Identify which cell holds the provided text, then report its [x, y] central coordinate. 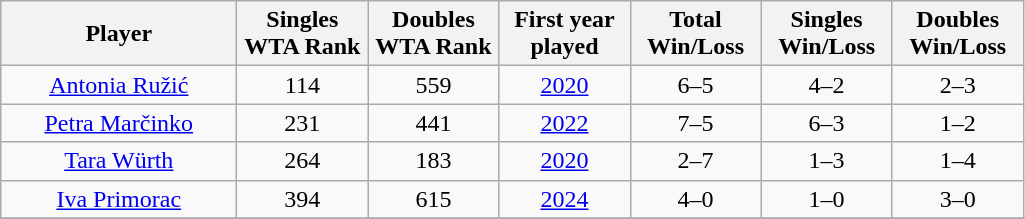
114 [302, 85]
615 [434, 199]
DoublesWTA Rank [434, 34]
4–2 [826, 85]
231 [302, 123]
441 [434, 123]
Antonia Ružić [119, 85]
Iva Primorac [119, 199]
6–5 [696, 85]
Petra Marčinko [119, 123]
TotalWin/Loss [696, 34]
3–0 [958, 199]
Player [119, 34]
Tara Würth [119, 161]
DoublesWin/Loss [958, 34]
1–0 [826, 199]
2024 [564, 199]
394 [302, 199]
559 [434, 85]
7–5 [696, 123]
SinglesWin/Loss [826, 34]
First yearplayed [564, 34]
2022 [564, 123]
1–2 [958, 123]
SinglesWTA Rank [302, 34]
2–3 [958, 85]
1–4 [958, 161]
264 [302, 161]
183 [434, 161]
2–7 [696, 161]
4–0 [696, 199]
1–3 [826, 161]
6–3 [826, 123]
